Return [X, Y] of the center of cell containing provided text 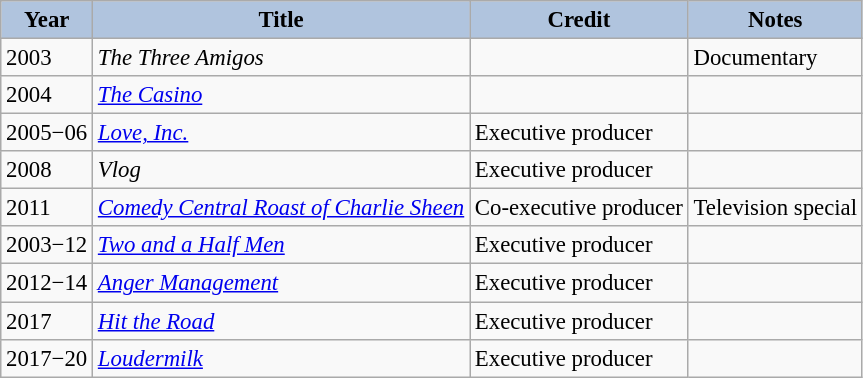
2008 [47, 170]
Title [282, 20]
2012−14 [47, 283]
Co-executive producer [580, 208]
Television special [775, 208]
Comedy Central Roast of Charlie Sheen [282, 208]
2004 [47, 95]
Two and a Half Men [282, 245]
2017 [47, 321]
2011 [47, 208]
Documentary [775, 58]
The Three Amigos [282, 58]
Hit the Road [282, 321]
Loudermilk [282, 358]
The Casino [282, 95]
Love, Inc. [282, 133]
Vlog [282, 170]
2003−12 [47, 245]
Notes [775, 20]
Credit [580, 20]
2017−20 [47, 358]
2003 [47, 58]
Anger Management [282, 283]
Year [47, 20]
2005−06 [47, 133]
